Identify which cell holds the provided text, then report its [X, Y] central coordinate. 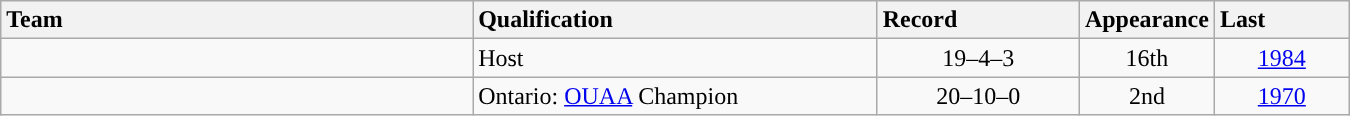
20–10–0 [978, 96]
16th [1146, 58]
Qualification [675, 20]
Ontario: OUAA Champion [675, 96]
1970 [1282, 96]
Host [675, 58]
Last [1282, 20]
Record [978, 20]
Appearance [1146, 20]
1984 [1282, 58]
19–4–3 [978, 58]
Team [237, 20]
2nd [1146, 96]
